Identify which cell holds the provided text, then report its [x, y] central coordinate. 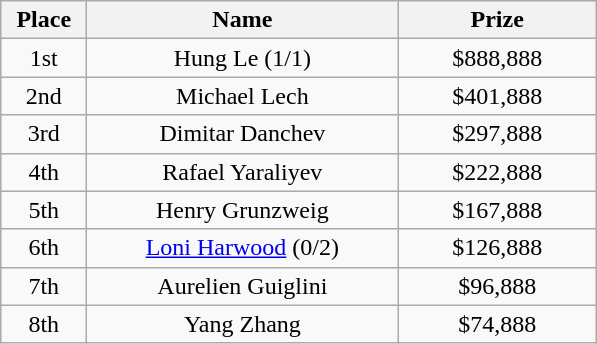
4th [44, 172]
$96,888 [498, 286]
Prize [498, 20]
3rd [44, 134]
8th [44, 324]
Aurelien Guiglini [242, 286]
Yang Zhang [242, 324]
Place [44, 20]
Name [242, 20]
Michael Lech [242, 96]
$888,888 [498, 58]
$401,888 [498, 96]
$167,888 [498, 210]
7th [44, 286]
Rafael Yaraliyev [242, 172]
6th [44, 248]
Henry Grunzweig [242, 210]
$222,888 [498, 172]
Dimitar Danchev [242, 134]
5th [44, 210]
2nd [44, 96]
$297,888 [498, 134]
Hung Le (1/1) [242, 58]
Loni Harwood (0/2) [242, 248]
$126,888 [498, 248]
1st [44, 58]
$74,888 [498, 324]
